Find where the given text appears and provide that cell's center as (X, Y) coordinate. 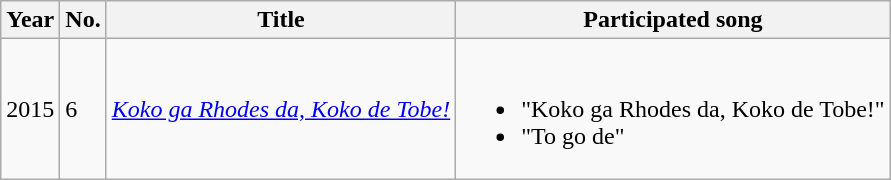
"Koko ga Rhodes da, Koko de Tobe!""To go de" (673, 109)
Title (280, 20)
Koko ga Rhodes da, Koko de Tobe! (280, 109)
6 (83, 109)
2015 (30, 109)
No. (83, 20)
Year (30, 20)
Participated song (673, 20)
